Identify which cell holds the provided text, then report its (x, y) central coordinate. 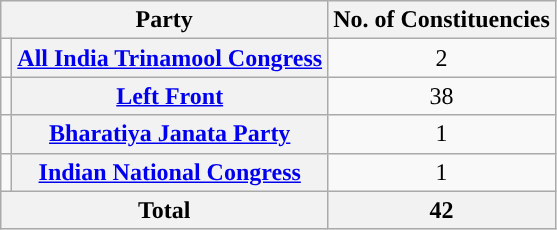
Indian National Congress (170, 172)
Left Front (170, 96)
38 (442, 96)
42 (442, 210)
No. of Constituencies (442, 20)
Total (164, 210)
Bharatiya Janata Party (170, 134)
2 (442, 58)
All India Trinamool Congress (170, 58)
Party (164, 20)
